For the text-containing cell, return its midpoint in (X, Y) coordinate format. 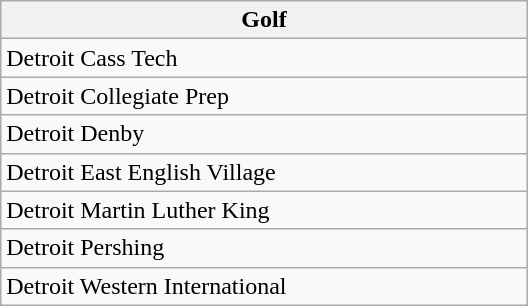
Detroit Collegiate Prep (264, 96)
Detroit Pershing (264, 248)
Detroit East English Village (264, 172)
Detroit Cass Tech (264, 58)
Detroit Martin Luther King (264, 210)
Detroit Western International (264, 286)
Detroit Denby (264, 134)
Golf (264, 20)
